Return the [X, Y] coordinate for the center point of the cell that contains the specified text.  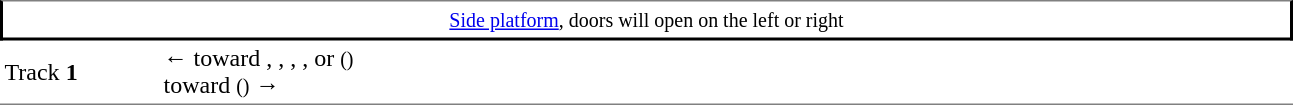
← toward , , , , or () toward () → [726, 72]
Track 1 [80, 72]
Side platform, doors will open on the left or right [646, 20]
